Provide the [x, y] coordinate of the cell's center where the given text is located.  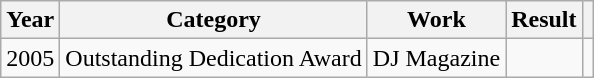
Result [544, 20]
Outstanding Dedication Award [214, 58]
DJ Magazine [436, 58]
Category [214, 20]
2005 [30, 58]
Work [436, 20]
Year [30, 20]
